Determine the [x, y] coordinate at the center of the cell enclosing the given text.  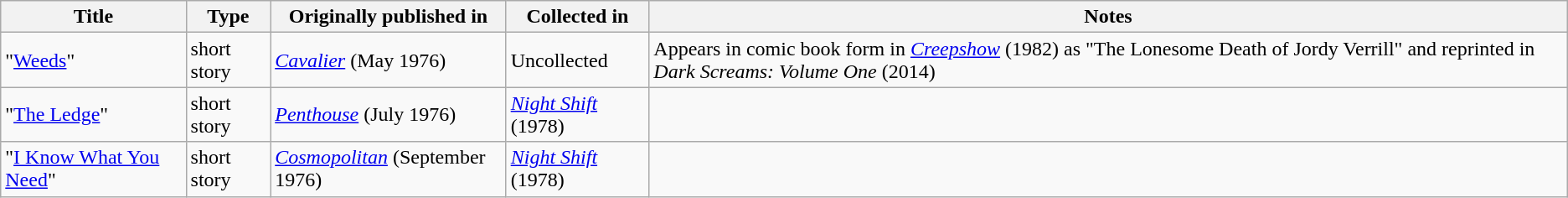
Notes [1108, 17]
Title [94, 17]
Cavalier (May 1976) [389, 60]
"I Know What You Need" [94, 169]
Uncollected [578, 60]
Appears in comic book form in Creepshow (1982) as "The Lonesome Death of Jordy Verrill" and reprinted in Dark Screams: Volume One (2014) [1108, 60]
"The Ledge" [94, 114]
"Weeds" [94, 60]
Cosmopolitan (September 1976) [389, 169]
Penthouse (July 1976) [389, 114]
Collected in [578, 17]
Type [228, 17]
Originally published in [389, 17]
